Find where the given text appears and provide that cell's center as (x, y) coordinate. 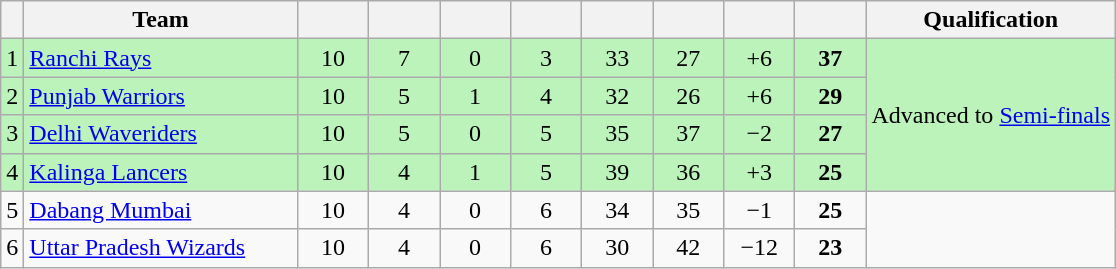
−2 (760, 134)
26 (688, 96)
36 (688, 172)
7 (404, 58)
39 (618, 172)
34 (618, 210)
Punjab Warriors (161, 96)
Team (161, 20)
2 (12, 96)
33 (618, 58)
23 (830, 248)
30 (618, 248)
Dabang Mumbai (161, 210)
Uttar Pradesh Wizards (161, 248)
42 (688, 248)
−12 (760, 248)
Kalinga Lancers (161, 172)
Qualification (991, 20)
29 (830, 96)
+3 (760, 172)
32 (618, 96)
Advanced to Semi-finals (991, 115)
Delhi Waveriders (161, 134)
−1 (760, 210)
Ranchi Rays (161, 58)
